Return the [x, y] coordinate for the center point of the cell that contains the specified text.  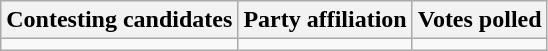
Party affiliation [325, 20]
Votes polled [480, 20]
Contesting candidates [120, 20]
